Output the [x, y] coordinate of the center of the cell containing the given text.  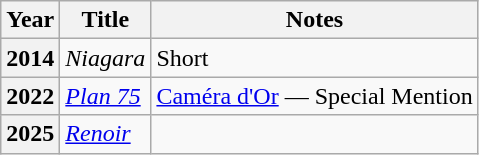
Niagara [106, 58]
2014 [30, 58]
Plan 75 [106, 96]
Notes [314, 20]
Year [30, 20]
Renoir [106, 134]
Short [314, 58]
Caméra d'Or — Special Mention [314, 96]
Title [106, 20]
2022 [30, 96]
2025 [30, 134]
